Identify which cell holds the provided text, then report its (X, Y) central coordinate. 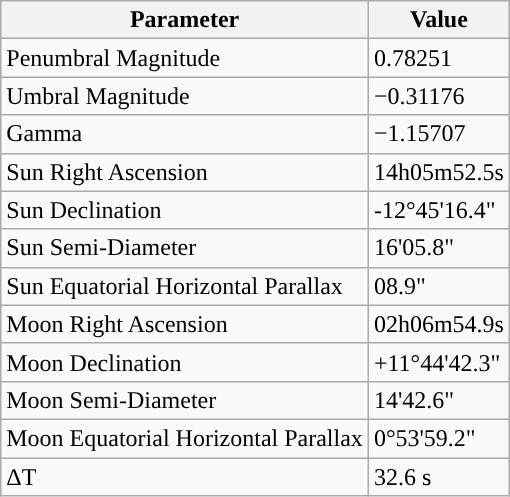
0°53'59.2" (438, 438)
16'05.8" (438, 248)
0.78251 (438, 58)
ΔT (185, 477)
14'42.6" (438, 400)
Penumbral Magnitude (185, 58)
Sun Right Ascension (185, 172)
Moon Declination (185, 362)
Parameter (185, 20)
Value (438, 20)
Moon Semi-Diameter (185, 400)
14h05m52.5s (438, 172)
Gamma (185, 134)
Sun Semi-Diameter (185, 248)
08.9" (438, 286)
32.6 s (438, 477)
Moon Equatorial Horizontal Parallax (185, 438)
Umbral Magnitude (185, 96)
−0.31176 (438, 96)
Sun Declination (185, 210)
−1.15707 (438, 134)
Moon Right Ascension (185, 324)
Sun Equatorial Horizontal Parallax (185, 286)
02h06m54.9s (438, 324)
+11°44'42.3" (438, 362)
-12°45'16.4" (438, 210)
